Output the [X, Y] coordinate of the center of the cell containing the given text.  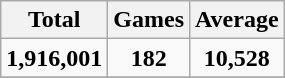
Average [238, 20]
10,528 [238, 58]
182 [149, 58]
1,916,001 [54, 58]
Total [54, 20]
Games [149, 20]
